Provide the (X, Y) coordinate of the cell's center where the given text is located.  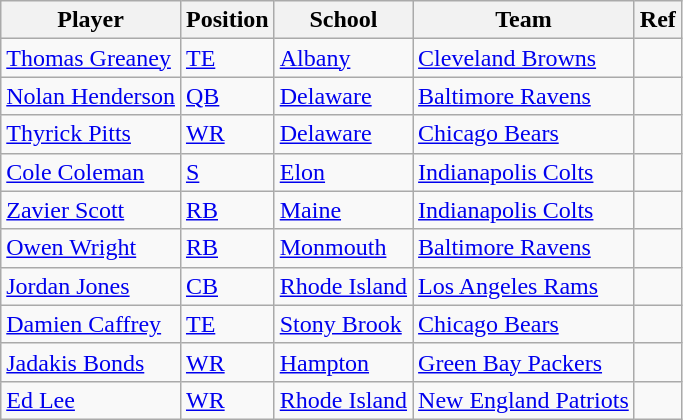
Thomas Greaney (91, 58)
Damien Caffrey (91, 324)
Position (227, 20)
CB (227, 286)
Cole Coleman (91, 172)
Jordan Jones (91, 286)
Thyrick Pitts (91, 134)
QB (227, 96)
Team (524, 20)
Ref (658, 20)
Nolan Henderson (91, 96)
Elon (343, 172)
Owen Wright (91, 248)
Albany (343, 58)
New England Patriots (524, 400)
Player (91, 20)
Los Angeles Rams (524, 286)
Cleveland Browns (524, 58)
Stony Brook (343, 324)
Hampton (343, 362)
Zavier Scott (91, 210)
S (227, 172)
Monmouth (343, 248)
Maine (343, 210)
Ed Lee (91, 400)
School (343, 20)
Green Bay Packers (524, 362)
Jadakis Bonds (91, 362)
